Find where the given text appears and provide that cell's center as [X, Y] coordinate. 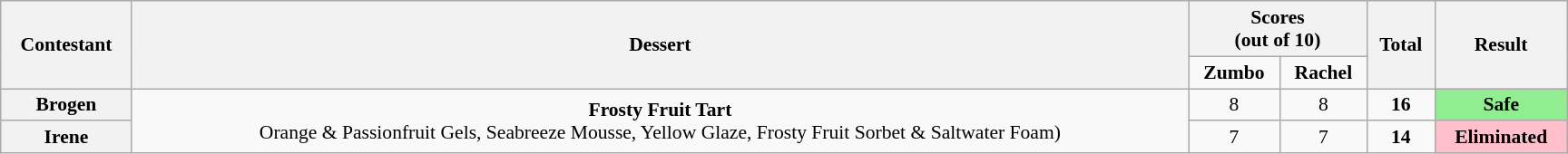
Total [1401, 45]
16 [1401, 105]
Irene [66, 138]
14 [1401, 138]
Frosty Fruit Tart Orange & Passionfruit Gels, Seabreeze Mousse, Yellow Glaze, Frosty Fruit Sorbet & Saltwater Foam) [660, 121]
Scores(out of 10) [1278, 29]
Rachel [1323, 72]
Dessert [660, 45]
Zumbo [1234, 72]
Contestant [66, 45]
Result [1501, 45]
Eliminated [1501, 138]
Safe [1501, 105]
Brogen [66, 105]
